Search for the cell housing the specified text and yield its (X, Y) center coordinate. 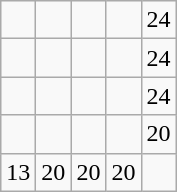
13 (18, 172)
